Detect which cell encompasses the target text, then output its [X, Y] center coordinate. 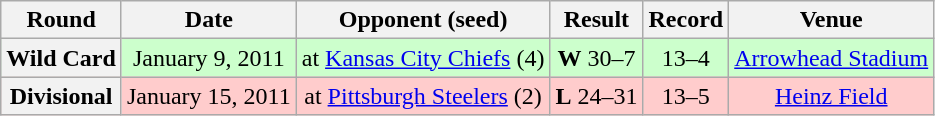
13–5 [686, 96]
at Kansas City Chiefs (4) [423, 58]
Divisional [62, 96]
Record [686, 20]
L 24–31 [596, 96]
13–4 [686, 58]
Round [62, 20]
Heinz Field [832, 96]
Date [208, 20]
January 9, 2011 [208, 58]
at Pittsburgh Steelers (2) [423, 96]
January 15, 2011 [208, 96]
Arrowhead Stadium [832, 58]
W 30–7 [596, 58]
Venue [832, 20]
Wild Card [62, 58]
Opponent (seed) [423, 20]
Result [596, 20]
